From the cell containing the given text, extract its center point as [X, Y] coordinate. 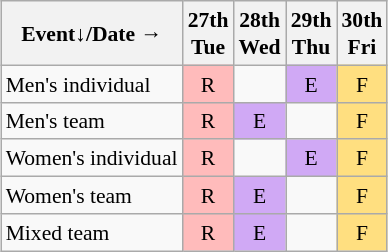
Women's team [92, 194]
Men's team [92, 120]
Women's individual [92, 158]
Men's individual [92, 84]
Mixed team [92, 232]
28thWed [259, 33]
29thThu [312, 33]
30thFri [362, 33]
27thTue [208, 33]
Event↓/Date → [92, 33]
